Search for the cell housing the specified text and yield its [x, y] center coordinate. 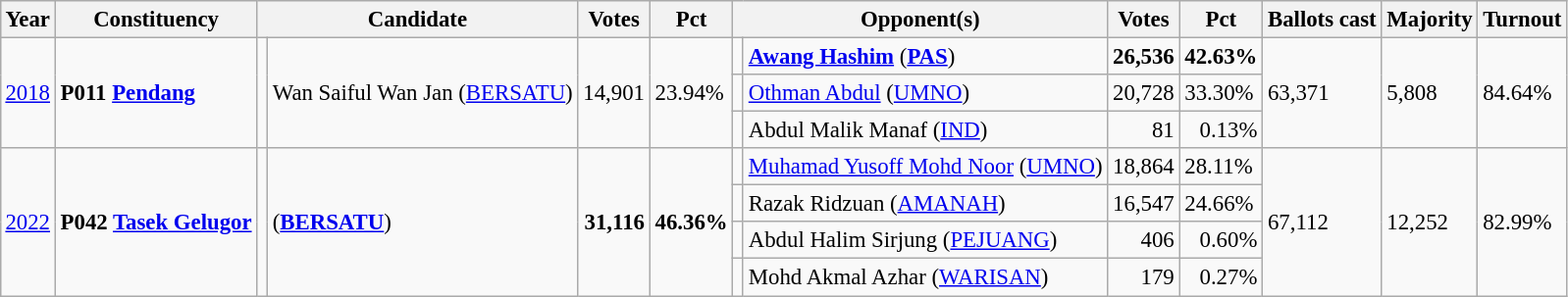
P042 Tasek Gelugor [156, 222]
Awang Hashim (PAS) [924, 56]
23.94% [691, 92]
16,547 [1144, 204]
0.60% [1221, 240]
26,536 [1144, 56]
179 [1144, 277]
Opponent(s) [920, 20]
Constituency [156, 20]
Turnout [1523, 20]
2022 [27, 222]
84.64% [1523, 92]
Candidate [418, 20]
Othman Abdul (UMNO) [924, 93]
5,808 [1430, 92]
0.13% [1221, 130]
12,252 [1430, 222]
Year [27, 20]
81 [1144, 130]
33.30% [1221, 93]
Abdul Halim Sirjung (PEJUANG) [924, 240]
20,728 [1144, 93]
Razak Ridzuan (AMANAH) [924, 204]
14,901 [614, 92]
0.27% [1221, 277]
Wan Saiful Wan Jan (BERSATU) [422, 92]
63,371 [1323, 92]
(BERSATU) [422, 222]
18,864 [1144, 167]
Muhamad Yusoff Mohd Noor (UMNO) [924, 167]
46.36% [691, 222]
Majority [1430, 20]
P011 Pendang [156, 92]
31,116 [614, 222]
42.63% [1221, 56]
Mohd Akmal Azhar (WARISAN) [924, 277]
67,112 [1323, 222]
406 [1144, 240]
Abdul Malik Manaf (IND) [924, 130]
24.66% [1221, 204]
28.11% [1221, 167]
82.99% [1523, 222]
Ballots cast [1323, 20]
2018 [27, 92]
